From the cell containing the given text, extract its center point as (X, Y) coordinate. 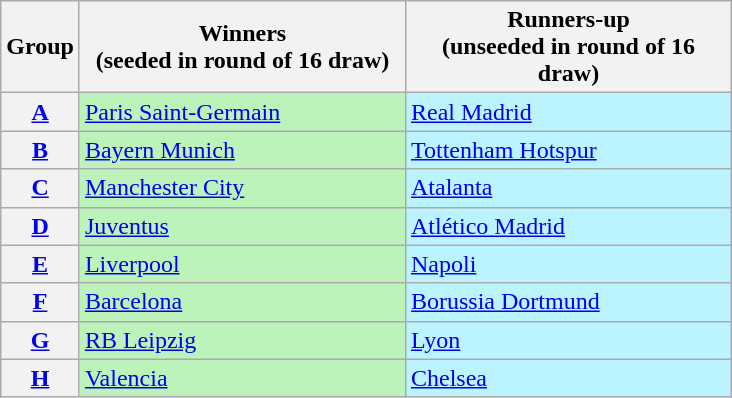
Winners(seeded in round of 16 draw) (242, 47)
Valencia (242, 378)
Runners-up(unseeded in round of 16 draw) (568, 47)
B (40, 150)
E (40, 264)
Lyon (568, 340)
H (40, 378)
Napoli (568, 264)
RB Leipzig (242, 340)
Liverpool (242, 264)
D (40, 226)
G (40, 340)
Juventus (242, 226)
F (40, 302)
Bayern Munich (242, 150)
Tottenham Hotspur (568, 150)
Manchester City (242, 188)
Atlético Madrid (568, 226)
Atalanta (568, 188)
C (40, 188)
Paris Saint-Germain (242, 112)
Group (40, 47)
Chelsea (568, 378)
Barcelona (242, 302)
Borussia Dortmund (568, 302)
Real Madrid (568, 112)
A (40, 112)
